Provide the (x, y) coordinate of the cell's center where the given text is located.  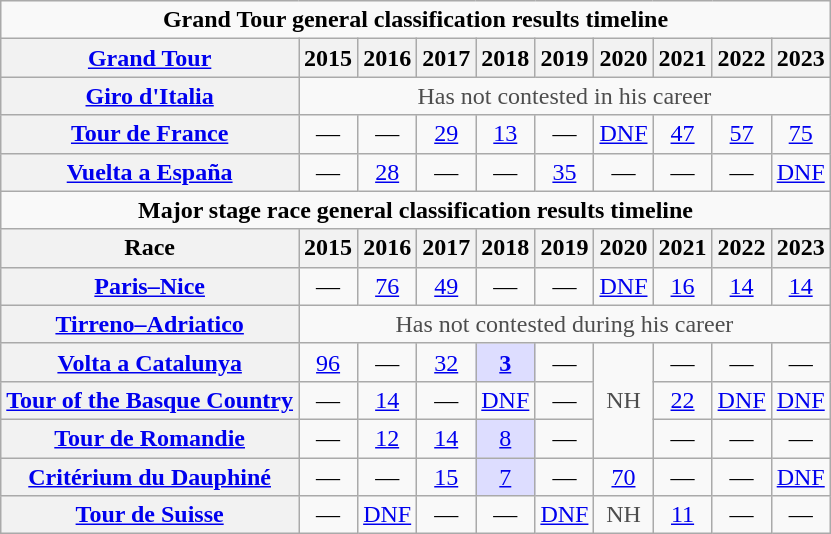
Tour of the Basque Country (150, 400)
Critérium du Dauphiné (150, 477)
16 (682, 286)
Paris–Nice (150, 286)
96 (328, 362)
13 (506, 134)
12 (388, 438)
11 (682, 515)
3 (506, 362)
Tour de France (150, 134)
Race (150, 248)
29 (446, 134)
75 (800, 134)
Tour de Suisse (150, 515)
57 (742, 134)
Giro d'Italia (150, 96)
76 (388, 286)
22 (682, 400)
Volta a Catalunya (150, 362)
47 (682, 134)
Has not contested during his career (565, 324)
32 (446, 362)
8 (506, 438)
Grand Tour (150, 58)
49 (446, 286)
Major stage race general classification results timeline (416, 210)
7 (506, 477)
Has not contested in his career (565, 96)
Grand Tour general classification results timeline (416, 20)
15 (446, 477)
70 (624, 477)
Tirreno–Adriatico (150, 324)
28 (388, 172)
Tour de Romandie (150, 438)
Vuelta a España (150, 172)
35 (564, 172)
